Return the (x, y) coordinate for the center point of the cell that contains the specified text.  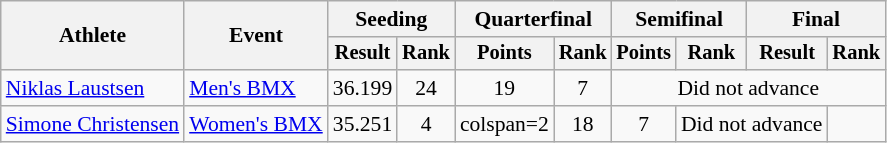
24 (426, 88)
36.199 (362, 88)
Semifinal (678, 19)
35.251 (362, 124)
Quarterfinal (534, 19)
Men's BMX (256, 88)
Seeding (392, 19)
Event (256, 36)
4 (426, 124)
18 (583, 124)
Women's BMX (256, 124)
colspan=2 (504, 124)
Final (816, 19)
Simone Christensen (92, 124)
Athlete (92, 36)
Niklas Laustsen (92, 88)
19 (504, 88)
